Extract the (X, Y) coordinate from the center of the cell holding the provided text.  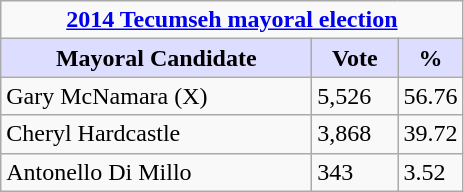
Antonello Di Millo (156, 172)
Mayoral Candidate (156, 58)
Gary McNamara (X) (156, 96)
% (430, 58)
5,526 (355, 96)
343 (355, 172)
Cheryl Hardcastle (156, 134)
3,868 (355, 134)
2014 Tecumseh mayoral election (232, 20)
56.76 (430, 96)
3.52 (430, 172)
Vote (355, 58)
39.72 (430, 134)
